Detect which cell encompasses the target text, then output its [x, y] center coordinate. 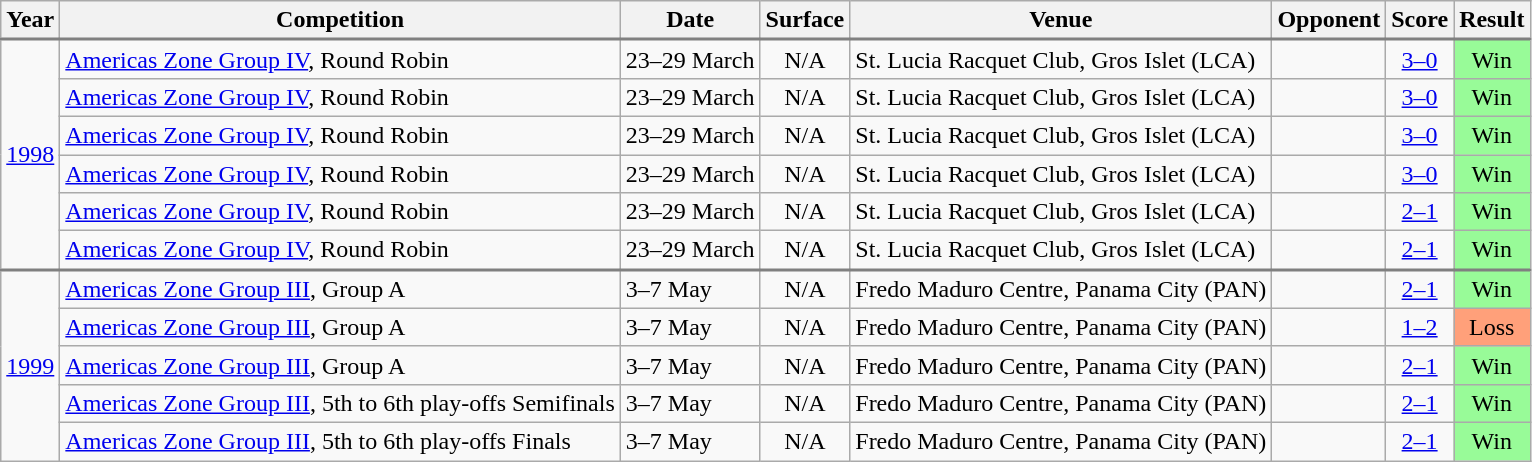
Loss [1492, 327]
1998 [30, 155]
Competition [340, 20]
Opponent [1329, 20]
Surface [805, 20]
Date [690, 20]
1999 [30, 364]
1–2 [1420, 327]
Score [1420, 20]
Americas Zone Group III, 5th to 6th play-offs Finals [340, 441]
Venue [1061, 20]
Americas Zone Group III, 5th to 6th play-offs Semifinals [340, 403]
Year [30, 20]
Result [1492, 20]
